For the text-containing cell, return its midpoint in [X, Y] coordinate format. 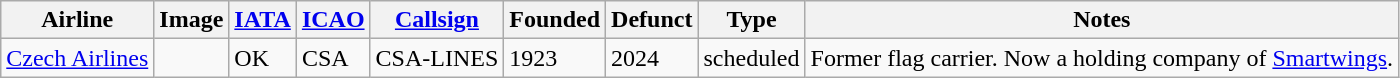
Airline [78, 20]
Czech Airlines [78, 58]
IATA [263, 20]
CSA [333, 58]
Founded [555, 20]
Notes [1102, 20]
Image [192, 20]
2024 [652, 58]
Defunct [652, 20]
scheduled [752, 58]
CSA-LINES [437, 58]
Former flag carrier. Now a holding company of Smartwings. [1102, 58]
ICAO [333, 20]
Type [752, 20]
OK [263, 58]
Callsign [437, 20]
1923 [555, 58]
